From the cell containing the given text, extract its center point as (x, y) coordinate. 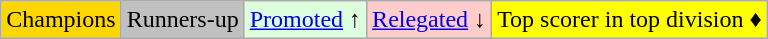
Relegated ↓ (430, 20)
Champions (61, 20)
Top scorer in top division ♦ (630, 20)
Promoted ↑ (305, 20)
Runners-up (182, 20)
